Scan for the cell matching the given text and deliver its [X, Y] coordinate at center. 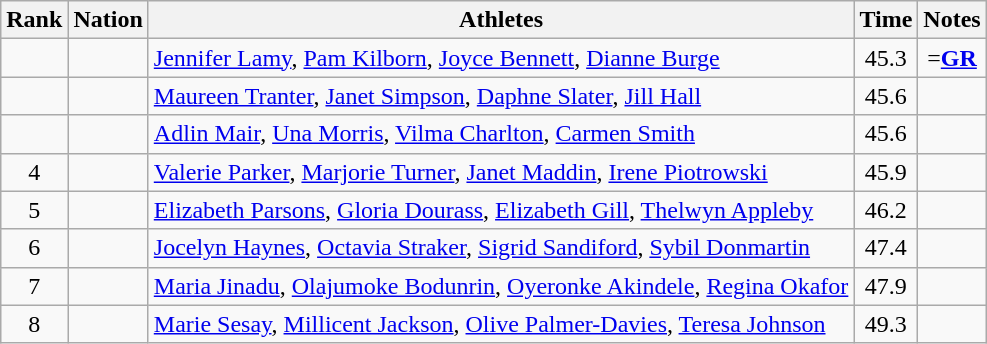
Jocelyn Haynes, Octavia Straker, Sigrid Sandiford, Sybil Donmartin [501, 248]
46.2 [886, 210]
Adlin Mair, Una Morris, Vilma Charlton, Carmen Smith [501, 134]
Elizabeth Parsons, Gloria Dourass, Elizabeth Gill, Thelwyn Appleby [501, 210]
Rank [34, 20]
7 [34, 286]
8 [34, 324]
=GR [952, 58]
Notes [952, 20]
49.3 [886, 324]
45.9 [886, 172]
Time [886, 20]
5 [34, 210]
Marie Sesay, Millicent Jackson, Olive Palmer-Davies, Teresa Johnson [501, 324]
Athletes [501, 20]
47.9 [886, 286]
6 [34, 248]
Valerie Parker, Marjorie Turner, Janet Maddin, Irene Piotrowski [501, 172]
47.4 [886, 248]
Maria Jinadu, Olajumoke Bodunrin, Oyeronke Akindele, Regina Okafor [501, 286]
45.3 [886, 58]
Jennifer Lamy, Pam Kilborn, Joyce Bennett, Dianne Burge [501, 58]
Nation [108, 20]
Maureen Tranter, Janet Simpson, Daphne Slater, Jill Hall [501, 96]
4 [34, 172]
